Determine the (x, y) coordinate at the center of the cell enclosing the given text.  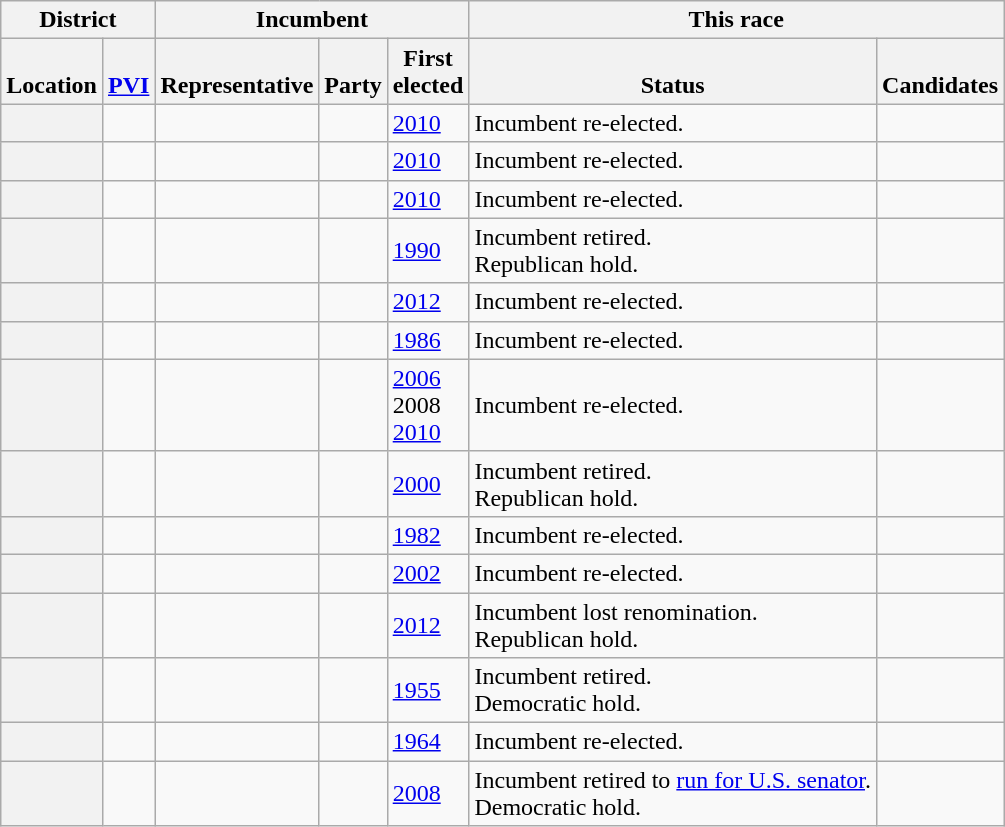
Incumbent retired.Democratic hold. (673, 690)
Incumbent lost renomination.Republican hold. (673, 624)
Status (673, 72)
Incumbent (312, 20)
1982 (428, 535)
This race (736, 20)
1986 (428, 340)
Location (52, 72)
1964 (428, 742)
Candidates (940, 72)
PVI (128, 72)
Incumbent retired to run for U.S. senator.Democratic hold. (673, 794)
1990 (428, 250)
2008 (428, 794)
District (78, 20)
2002 (428, 573)
2000 (428, 484)
Party (353, 72)
20062008 2010 (428, 405)
Representative (237, 72)
Firstelected (428, 72)
1955 (428, 690)
